Return the (x, y) coordinate for the center point of the cell that contains the specified text.  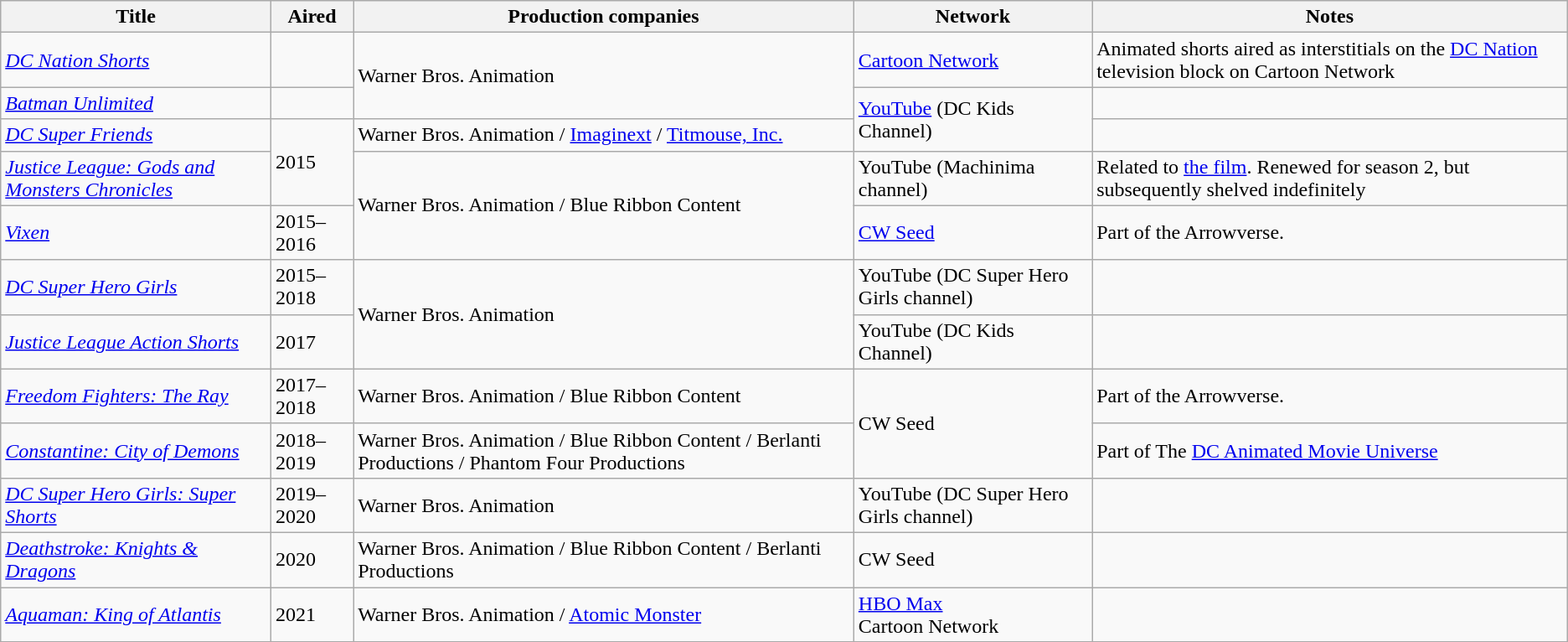
2015 (312, 163)
Aired (312, 17)
2021 (312, 614)
Warner Bros. Animation / Blue Ribbon Content / Berlanti Productions / Phantom Four Productions (604, 451)
DC Super Hero Girls (136, 287)
Warner Bros. Animation / Blue Ribbon Content / Berlanti Productions (604, 560)
Notes (1330, 17)
Deathstroke: Knights & Dragons (136, 560)
Batman Unlimited (136, 103)
2015–2016 (312, 233)
2019–2020 (312, 505)
Related to the film. Renewed for season 2, but subsequently shelved indefinitely (1330, 178)
2020 (312, 560)
Warner Bros. Animation / Imaginext / Titmouse, Inc. (604, 135)
Justice League Action Shorts (136, 342)
DC Super Hero Girls: Super Shorts (136, 505)
HBO MaxCartoon Network (972, 614)
2018–2019 (312, 451)
Production companies (604, 17)
Cartoon Network (972, 60)
Constantine: City of Demons (136, 451)
Vixen (136, 233)
Aquaman: King of Atlantis (136, 614)
Freedom Fighters: The Ray (136, 396)
Network (972, 17)
DC Nation Shorts (136, 60)
2017 (312, 342)
Title (136, 17)
2015–2018 (312, 287)
YouTube (Machinima channel) (972, 178)
Justice League: Gods and Monsters Chronicles (136, 178)
Animated shorts aired as interstitials on the DC Nation television block on Cartoon Network (1330, 60)
Warner Bros. Animation / Atomic Monster (604, 614)
DC Super Friends (136, 135)
2017–2018 (312, 396)
Part of The DC Animated Movie Universe (1330, 451)
